Find where the given text appears and provide that cell's center as (x, y) coordinate. 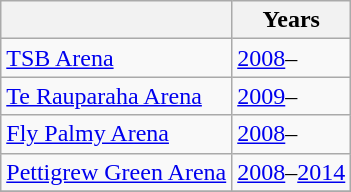
Fly Palmy Arena (116, 134)
2008–2014 (292, 172)
2009– (292, 96)
Te Rauparaha Arena (116, 96)
Years (292, 20)
Pettigrew Green Arena (116, 172)
TSB Arena (116, 58)
